Return the (X, Y) coordinate for the center point of the cell that contains the specified text.  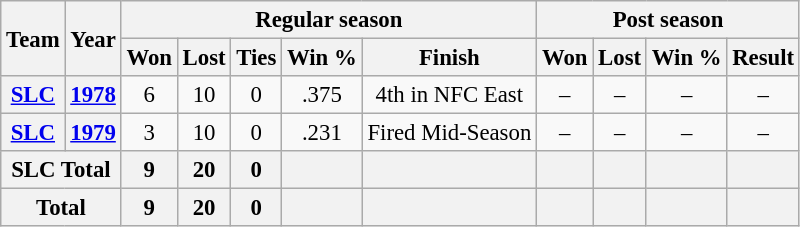
3 (149, 133)
Year (93, 38)
1979 (93, 133)
Finish (449, 58)
4th in NFC East (449, 95)
.375 (322, 95)
SLC Total (61, 170)
Team (33, 38)
Regular season (328, 20)
Result (764, 58)
1978 (93, 95)
Ties (256, 58)
Total (61, 208)
.231 (322, 133)
Post season (668, 20)
6 (149, 95)
Fired Mid-Season (449, 133)
